Return the [X, Y] coordinate for the center point of the cell that contains the specified text.  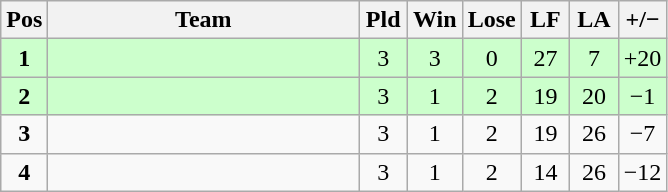
27 [546, 58]
7 [594, 58]
−7 [642, 134]
−12 [642, 172]
14 [546, 172]
+/− [642, 20]
−1 [642, 96]
Team [204, 20]
4 [24, 172]
Win [434, 20]
Pld [384, 20]
Pos [24, 20]
+20 [642, 58]
LF [546, 20]
LA [594, 20]
0 [492, 58]
20 [594, 96]
Lose [492, 20]
